Return [X, Y] of the center of cell containing provided text 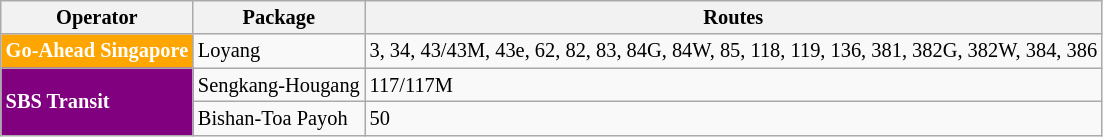
Loyang [279, 51]
Operator [97, 17]
3, 34, 43/43M, 43e, 62, 82, 83, 84G, 84W, 85, 118, 119, 136, 381, 382G, 382W, 384, 386 [734, 51]
50 [734, 118]
Package [279, 17]
117/117M [734, 85]
Routes [734, 17]
Sengkang-Hougang [279, 85]
SBS Transit [97, 102]
Bishan-Toa Payoh [279, 118]
Go-Ahead Singapore [97, 51]
